Scan for the cell matching the given text and deliver its (X, Y) coordinate at center. 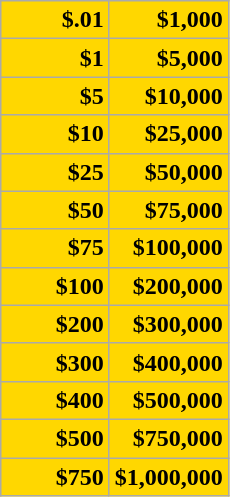
$25,000 (168, 134)
$75 (56, 248)
$.01 (56, 20)
$75,000 (168, 210)
$500,000 (168, 400)
$100 (56, 286)
$10 (56, 134)
$10,000 (168, 96)
$500 (56, 438)
$200 (56, 324)
$5,000 (168, 58)
$1,000 (168, 20)
$100,000 (168, 248)
$400,000 (168, 362)
$1 (56, 58)
$750 (56, 477)
$25 (56, 172)
$400 (56, 400)
$200,000 (168, 286)
$1,000,000 (168, 477)
$750,000 (168, 438)
$300,000 (168, 324)
$300 (56, 362)
$5 (56, 96)
$50 (56, 210)
$50,000 (168, 172)
